From the cell containing the given text, extract its center point as (X, Y) coordinate. 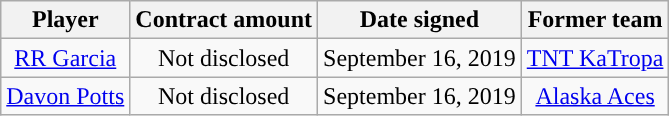
TNT KaTropa (595, 58)
Davon Potts (66, 96)
Alaska Aces (595, 96)
Former team (595, 20)
Player (66, 20)
Date signed (420, 20)
RR Garcia (66, 58)
Contract amount (224, 20)
